Provide the [x, y] coordinate of the cell's center where the given text is located.  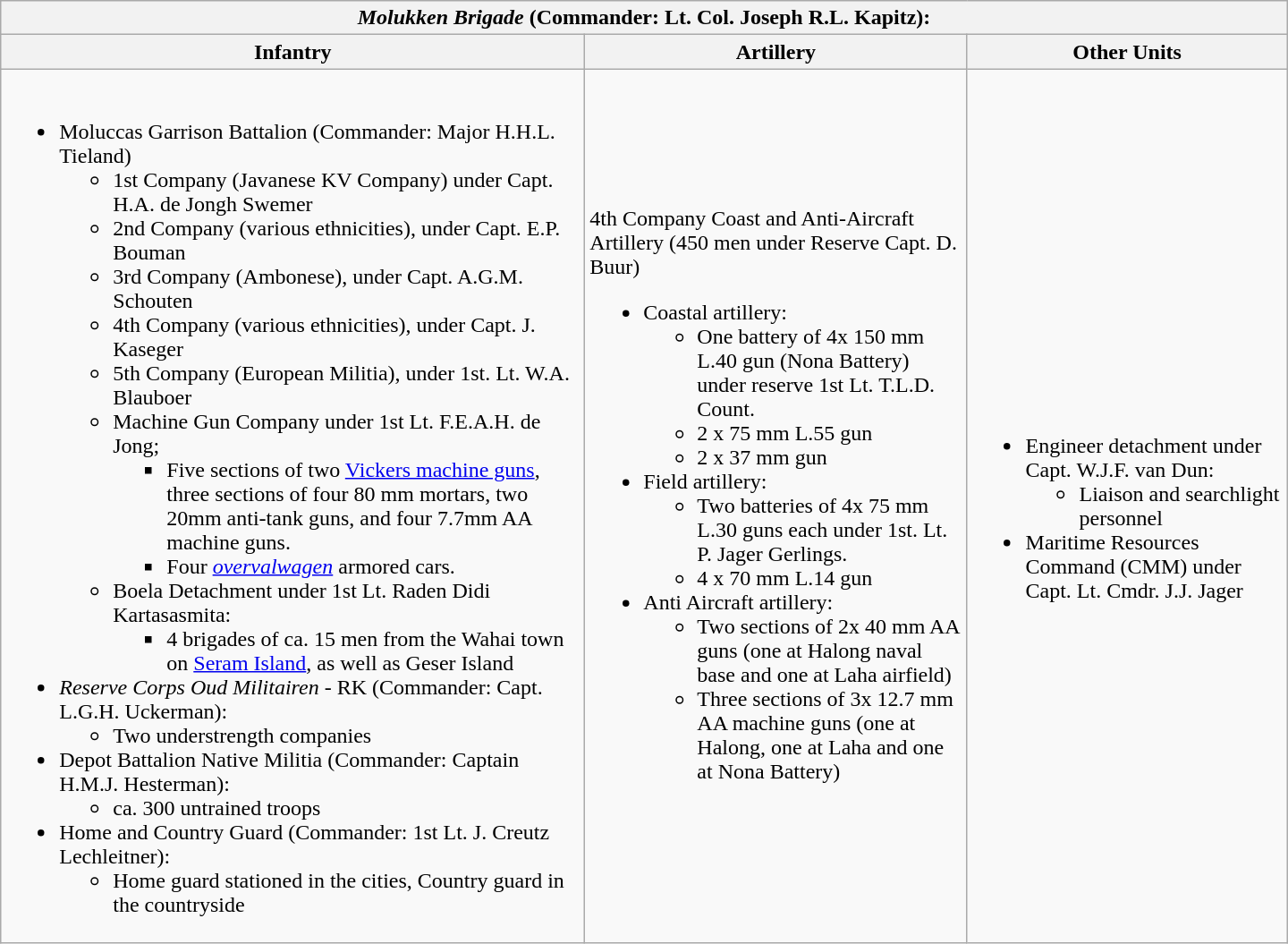
Artillery [776, 52]
Engineer detachment under Capt. W.J.F. van Dun:Liaison and searchlight personnelMaritime Resources Command (CMM) under Capt. Lt. Cmdr. J.J. Jager [1127, 506]
Infantry [293, 52]
Other Units [1127, 52]
Molukken Brigade (Commander: Lt. Col. Joseph R.L. Kapitz): [644, 18]
